Extract the (X, Y) coordinate from the center of the cell holding the provided text.  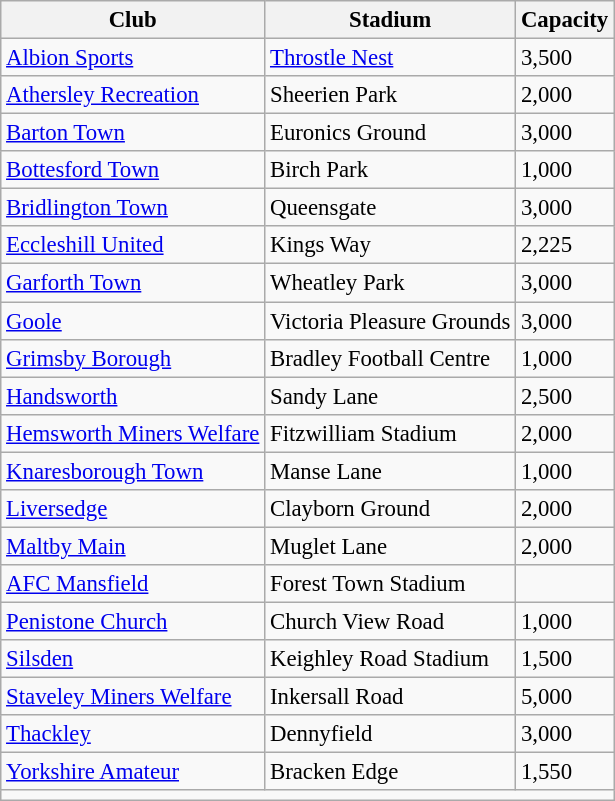
Clayborn Ground (390, 509)
Staveley Miners Welfare (133, 697)
Bridlington Town (133, 208)
Victoria Pleasure Grounds (390, 321)
Throstle Nest (390, 58)
Wheatley Park (390, 283)
Manse Lane (390, 471)
Keighley Road Stadium (390, 659)
Goole (133, 321)
Inkersall Road (390, 697)
Fitzwilliam Stadium (390, 433)
AFC Mansfield (133, 584)
Euronics Ground (390, 133)
Sheerien Park (390, 95)
Bracken Edge (390, 772)
Capacity (565, 20)
Barton Town (133, 133)
Queensgate (390, 208)
Liversedge (133, 509)
Bradley Football Centre (390, 358)
Garforth Town (133, 283)
2,500 (565, 396)
Handsworth (133, 396)
Forest Town Stadium (390, 584)
Grimsby Borough (133, 358)
Hemsworth Miners Welfare (133, 433)
Sandy Lane (390, 396)
Athersley Recreation (133, 95)
Birch Park (390, 170)
Thackley (133, 734)
Club (133, 20)
Silsden (133, 659)
Stadium (390, 20)
Eccleshill United (133, 245)
Albion Sports (133, 58)
Church View Road (390, 621)
Bottesford Town (133, 170)
Penistone Church (133, 621)
1,550 (565, 772)
Muglet Lane (390, 546)
Yorkshire Amateur (133, 772)
Maltby Main (133, 546)
Dennyfield (390, 734)
Knaresborough Town (133, 471)
5,000 (565, 697)
3,500 (565, 58)
1,500 (565, 659)
2,225 (565, 245)
Kings Way (390, 245)
